Capture the cell that displays the provided text and extract its [X, Y] central coordinate. 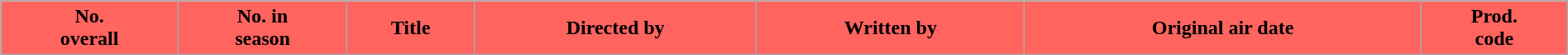
Written by [891, 28]
Original air date [1223, 28]
No. inseason [262, 28]
No.overall [89, 28]
Prod.code [1494, 28]
Title [411, 28]
Directed by [615, 28]
